Return the [x, y] coordinate for the center point of the cell that contains the specified text.  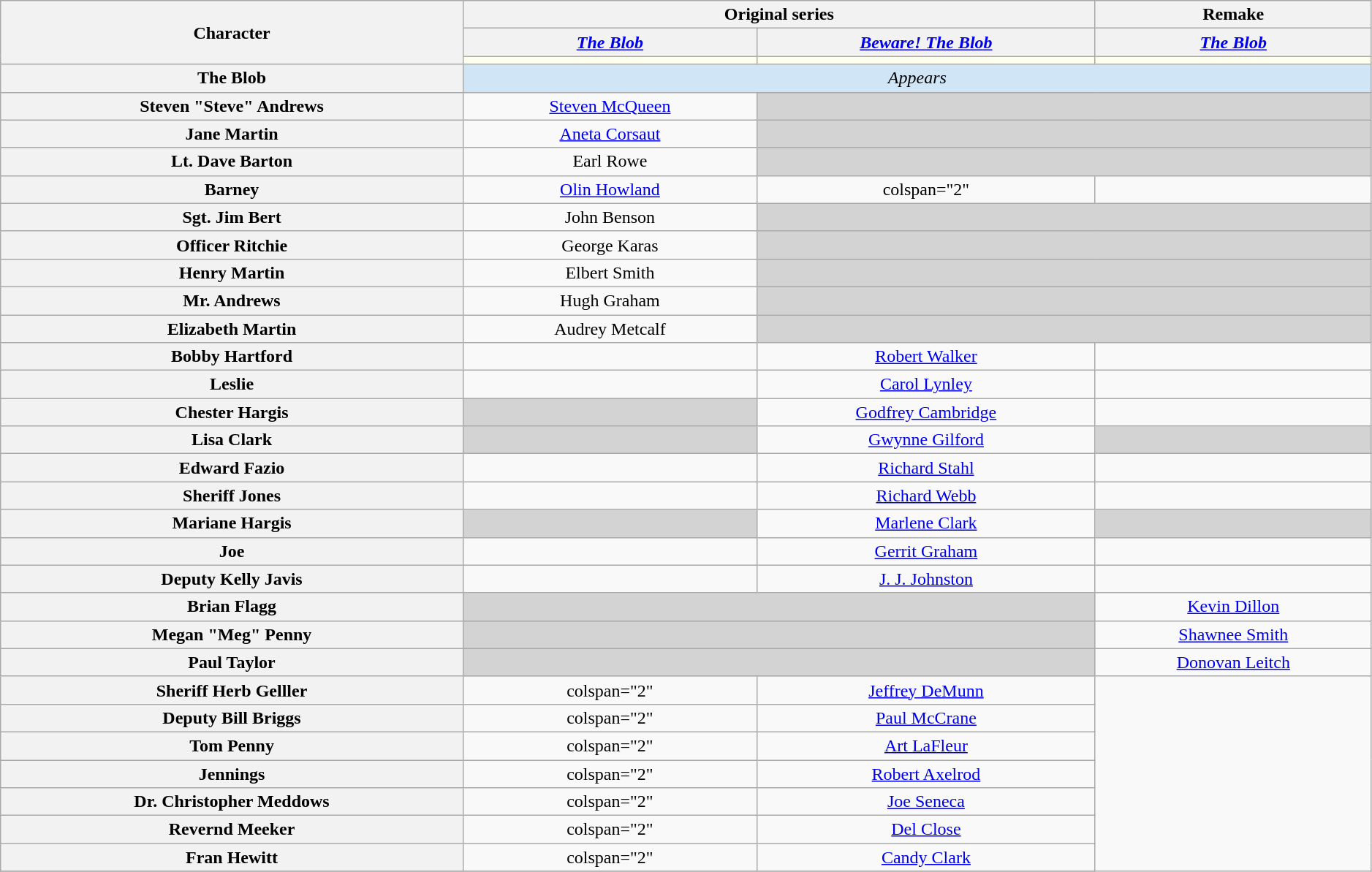
Jane Martin [232, 134]
Robert Walker [927, 357]
Hugh Graham [610, 300]
Donovan Leitch [1233, 662]
Jennings [232, 774]
Barney [232, 189]
Jeffrey DeMunn [927, 690]
Lisa Clark [232, 440]
Paul Taylor [232, 662]
Steven "Steve" Andrews [232, 106]
Dr. Christopher Meddows [232, 802]
Revernd Meeker [232, 830]
Mr. Andrews [232, 300]
Aneta Corsaut [610, 134]
John Benson [610, 217]
Character [232, 32]
Earl Rowe [610, 162]
Art LaFleur [927, 746]
Marlene Clark [927, 523]
Appears [917, 78]
Beware! The Blob [927, 42]
Steven McQueen [610, 106]
Lt. Dave Barton [232, 162]
Tom Penny [232, 746]
Godfrey Cambridge [927, 412]
Elizabeth Martin [232, 328]
Chester Hargis [232, 412]
Joe [232, 551]
Sheriff Jones [232, 496]
Fran Hewitt [232, 857]
Gwynne Gilford [927, 440]
J. J. Johnston [927, 579]
Henry Martin [232, 273]
Brian Flagg [232, 607]
Olin Howland [610, 189]
Leslie [232, 384]
George Karas [610, 245]
Joe Seneca [927, 802]
Richard Stahl [927, 468]
Richard Webb [927, 496]
Del Close [927, 830]
Remake [1233, 15]
Shawnee Smith [1233, 634]
Mariane Hargis [232, 523]
Sgt. Jim Bert [232, 217]
Audrey Metcalf [610, 328]
Elbert Smith [610, 273]
Sheriff Herb Gelller [232, 690]
Robert Axelrod [927, 774]
Gerrit Graham [927, 551]
Deputy Kelly Javis [232, 579]
Kevin Dillon [1233, 607]
Officer Ritchie [232, 245]
Candy Clark [927, 857]
Deputy Bill Briggs [232, 718]
Carol Lynley [927, 384]
Original series [779, 15]
Edward Fazio [232, 468]
Bobby Hartford [232, 357]
Paul McCrane [927, 718]
Megan "Meg" Penny [232, 634]
